Determine the [X, Y] coordinate at the center of the cell enclosing the given text.  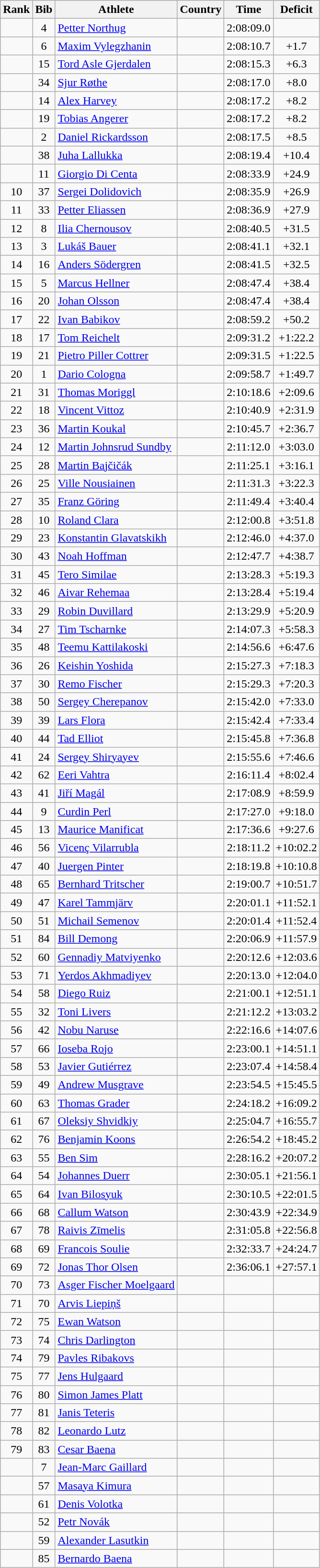
+32.1 [296, 247]
+9:27.6 [296, 830]
Marcus Hellner [116, 283]
+3:16.1 [296, 465]
+11:57.9 [296, 939]
Petr Novák [116, 1522]
Ben Sim [116, 1158]
Athlete [116, 10]
2:19:00.7 [249, 884]
+5:19.3 [296, 575]
+14:07.6 [296, 1030]
+8.0 [296, 82]
Maurice Manificat [116, 830]
Raivis Zīmelis [116, 1230]
7 [44, 1467]
+27.9 [296, 210]
+5:20.9 [296, 611]
Johannes Duerr [116, 1176]
+16:55.7 [296, 1121]
Michail Semenov [116, 921]
+32.5 [296, 265]
+3:51.8 [296, 519]
2:09:31.5 [249, 356]
+5:19.4 [296, 593]
2:17:36.6 [249, 830]
Karel Tammjärv [116, 902]
2:08:15.3 [249, 64]
Martin Koukal [116, 429]
2:36:06.1 [249, 1267]
Martin Johnsrud Sundby [116, 447]
+22:34.9 [296, 1212]
+6:47.6 [296, 647]
2:20:01.4 [249, 921]
+22:01.5 [296, 1194]
Asger Fischer Moelgaard [116, 1285]
2:17:27.0 [249, 812]
Benjamin Koons [116, 1139]
Ilia Chernousov [116, 228]
Ivan Babikov [116, 319]
Petter Eliassen [116, 210]
Ville Nousiainen [116, 483]
+1:22.2 [296, 338]
Tero Similae [116, 575]
Jean-Marc Gaillard [116, 1467]
2:17:08.9 [249, 793]
Sjur Røthe [116, 82]
6 [44, 46]
Francois Soulie [116, 1249]
2:10:45.7 [249, 429]
Arvis Liepiņš [116, 1303]
Pavles Ribakovs [116, 1358]
Teemu Kattilakoski [116, 647]
+18:45.2 [296, 1139]
+11:52.1 [296, 902]
2:30:05.1 [249, 1176]
+15:45.5 [296, 1084]
+16:09.2 [296, 1103]
2:08:19.4 [249, 155]
2:08:41.1 [249, 247]
82 [44, 1431]
+2:31.9 [296, 410]
Jonas Thor Olsen [116, 1267]
Time [249, 10]
Bernardo Baena [116, 1558]
Remo Fischer [116, 684]
+20:07.2 [296, 1158]
3 [44, 247]
+13:03.2 [296, 1012]
+7:33.0 [296, 702]
Country [201, 10]
Ivan Bilosyuk [116, 1194]
2:21:12.2 [249, 1012]
85 [44, 1558]
2:20:12.6 [249, 957]
+10:02.2 [296, 848]
2:08:40.5 [249, 228]
Keishin Yoshida [116, 666]
2:08:36.9 [249, 210]
Bib [44, 10]
2:30:43.9 [249, 1212]
Aivar Rehemaa [116, 593]
+7:18.3 [296, 666]
2:22:16.6 [249, 1030]
+4:37.0 [296, 538]
Nobu Naruse [116, 1030]
Jiří Magál [116, 793]
2:15:42.4 [249, 720]
Pietro Piller Cottrer [116, 356]
+1:49.7 [296, 374]
+10:10.8 [296, 866]
+24:24.7 [296, 1249]
Bernhard Tritscher [116, 884]
2:12:00.8 [249, 519]
+3:40.4 [296, 501]
8 [44, 228]
Andrew Musgrave [116, 1084]
+1:22.5 [296, 356]
4 [44, 28]
2:32:33.7 [249, 1249]
+12:04.0 [296, 975]
2:14:07.3 [249, 629]
+5:58.3 [296, 629]
2:18:11.2 [249, 848]
84 [44, 939]
Robin Duvillard [116, 611]
2:18:19.8 [249, 866]
2:15:27.3 [249, 666]
2:11:31.3 [249, 483]
+24.9 [296, 173]
+14:58.4 [296, 1066]
2:11:12.0 [249, 447]
2:30:10.5 [249, 1194]
Vincent Vittoz [116, 410]
2:23:00.1 [249, 1048]
9 [44, 812]
Cesar Baena [116, 1449]
+8.5 [296, 137]
2:20:13.0 [249, 975]
2:13:28.3 [249, 575]
2:15:45.8 [249, 738]
2:08:41.5 [249, 265]
+12:03.6 [296, 957]
2:23:54.5 [249, 1084]
Ewan Watson [116, 1321]
2:09:58.7 [249, 374]
Chris Darlington [116, 1340]
+2:36.7 [296, 429]
Juha Lallukka [116, 155]
Denis Volotka [116, 1504]
+11:52.4 [296, 921]
Franz Göring [116, 501]
2:11:49.4 [249, 501]
Thomas Moriggl [116, 392]
+7:33.4 [296, 720]
Sergey Cherepanov [116, 702]
2:26:54.2 [249, 1139]
Roland Clara [116, 519]
Sergey Shiryayev [116, 756]
2:21:00.1 [249, 993]
2:08:17.0 [249, 82]
2:23:07.4 [249, 1066]
2:11:25.1 [249, 465]
Leonardo Lutz [116, 1431]
Daniel Rickardsson [116, 137]
+3:03.0 [296, 447]
+21:56.1 [296, 1176]
2:25:04.7 [249, 1121]
+4:38.7 [296, 556]
Sergei Dolidovich [116, 192]
Anders Södergren [116, 265]
Toni Livers [116, 1012]
2:15:55.6 [249, 756]
Diego Ruiz [116, 993]
Giorgio Di Centa [116, 173]
Jens Hulgaard [116, 1376]
Tobias Angerer [116, 119]
+2:09.6 [296, 392]
2:20:06.9 [249, 939]
2:31:05.8 [249, 1230]
Juergen Pinter [116, 866]
2:08:10.7 [249, 46]
2:10:40.9 [249, 410]
Javier Gutiérrez [116, 1066]
5 [44, 283]
Deficit [296, 10]
+7:46.6 [296, 756]
Callum Watson [116, 1212]
Martin Bajčičák [116, 465]
Konstantin Glavatskikh [116, 538]
2:16:11.4 [249, 775]
2:09:31.2 [249, 338]
2:10:18.6 [249, 392]
+3:22.3 [296, 483]
+8:02.4 [296, 775]
2:24:18.2 [249, 1103]
81 [44, 1413]
2:12:46.0 [249, 538]
Ioseba Rojo [116, 1048]
+8:59.9 [296, 793]
Petter Northug [116, 28]
2:28:16.2 [249, 1158]
Bill Demong [116, 939]
Oleksiy Shvidkiy [116, 1121]
2:08:59.2 [249, 319]
Tim Tscharnke [116, 629]
Alexander Lasutkin [116, 1540]
Lars Flora [116, 720]
83 [44, 1449]
2:13:29.9 [249, 611]
2:15:42.0 [249, 702]
+31.5 [296, 228]
2:08:17.5 [249, 137]
+1.7 [296, 46]
Lukáš Bauer [116, 247]
+7:20.3 [296, 684]
Gennadiy Matviyenko [116, 957]
+27:57.1 [296, 1267]
2:20:01.1 [249, 902]
Tom Reichelt [116, 338]
Vicenç Vilarrubla [116, 848]
2:08:33.9 [249, 173]
Maxim Vylegzhanin [116, 46]
1 [44, 374]
Simon James Platt [116, 1395]
2:14:56.6 [249, 647]
Curdin Perl [116, 812]
80 [44, 1395]
Noah Hoffman [116, 556]
+14:51.1 [296, 1048]
2:08:09.0 [249, 28]
+50.2 [296, 319]
Masaya Kimura [116, 1486]
+9:18.0 [296, 812]
+10.4 [296, 155]
2:13:28.4 [249, 593]
2 [44, 137]
Eeri Vahtra [116, 775]
Yerdos Akhmadiyev [116, 975]
+22:56.8 [296, 1230]
Tad Elliot [116, 738]
Janis Teteris [116, 1413]
Dario Cologna [116, 374]
Alex Harvey [116, 101]
Tord Asle Gjerdalen [116, 64]
2:15:29.3 [249, 684]
+6.3 [296, 64]
Rank [16, 10]
+10:51.7 [296, 884]
Johan Olsson [116, 301]
2:08:35.9 [249, 192]
+26.9 [296, 192]
Thomas Grader [116, 1103]
+12:51.1 [296, 993]
2:12:47.7 [249, 556]
+7:36.8 [296, 738]
